Return the (x, y) coordinate for the center point of the cell that contains the specified text.  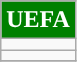
UEFA (38, 20)
